Return the (X, Y) coordinate for the center point of the cell that contains the specified text.  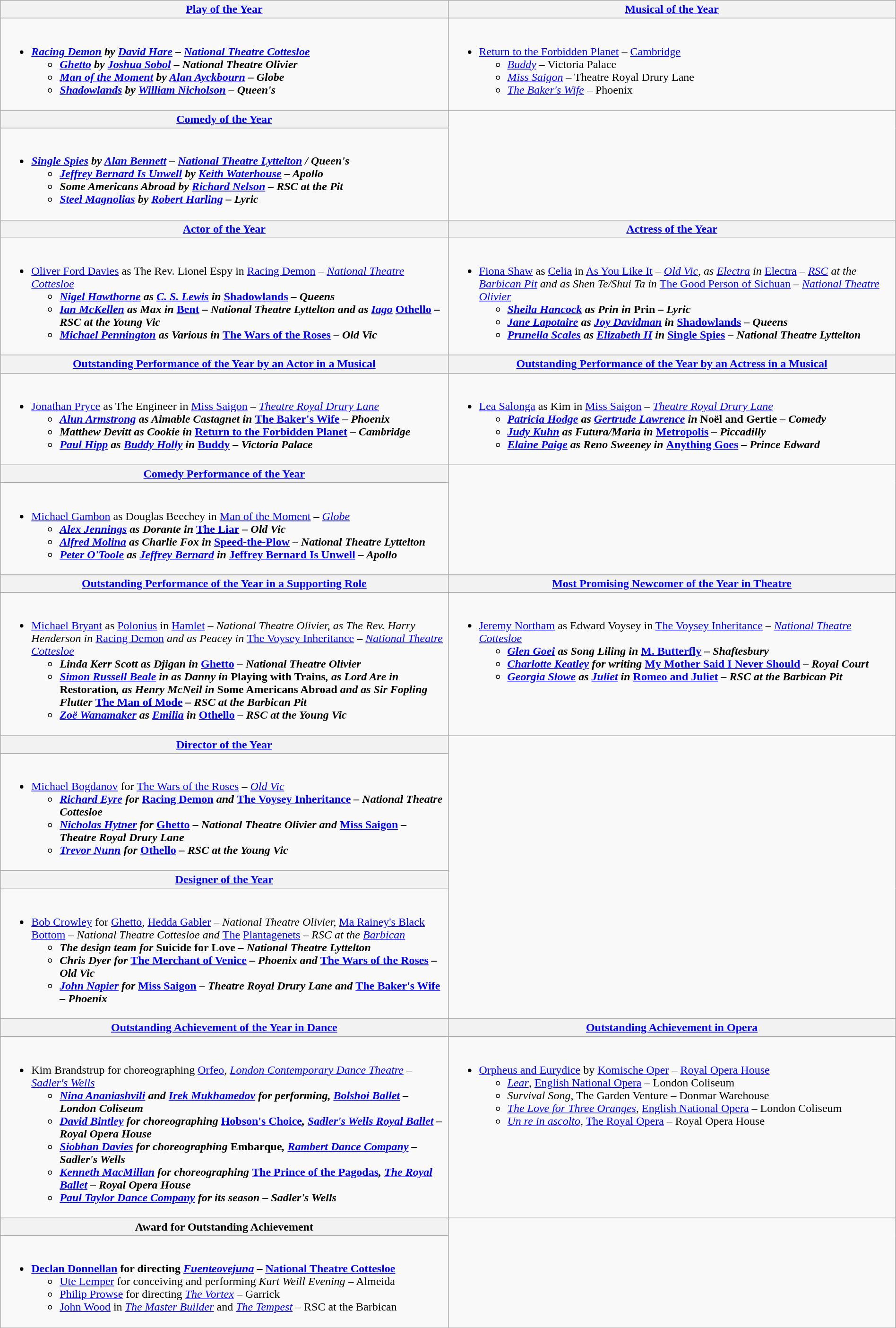
Actress of the Year (672, 229)
Director of the Year (224, 745)
Comedy Performance of the Year (224, 474)
Comedy of the Year (224, 119)
Designer of the Year (224, 880)
Outstanding Performance of the Year by an Actress in a Musical (672, 364)
Return to the Forbidden Planet – CambridgeBuddy – Victoria PalaceMiss Saigon – Theatre Royal Drury LaneThe Baker's Wife – Phoenix (672, 64)
Most Promising Newcomer of the Year in Theatre (672, 583)
Musical of the Year (672, 9)
Award for Outstanding Achievement (224, 1227)
Play of the Year (224, 9)
Outstanding Performance of the Year in a Supporting Role (224, 583)
Outstanding Achievement of the Year in Dance (224, 1028)
Actor of the Year (224, 229)
Outstanding Performance of the Year by an Actor in a Musical (224, 364)
Outstanding Achievement in Opera (672, 1028)
